Search for the cell housing the specified text and yield its [x, y] center coordinate. 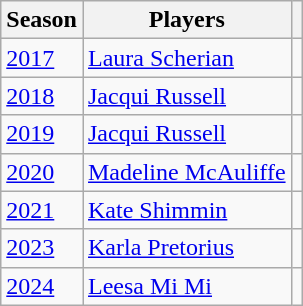
2024 [42, 286]
2023 [42, 248]
Madeline McAuliffe [186, 172]
Leesa Mi Mi [186, 286]
2018 [42, 96]
Laura Scherian [186, 58]
Players [186, 20]
Season [42, 20]
2021 [42, 210]
2020 [42, 172]
Karla Pretorius [186, 248]
Kate Shimmin [186, 210]
2017 [42, 58]
2019 [42, 134]
